Extract the (X, Y) coordinate from the center of the cell holding the provided text.  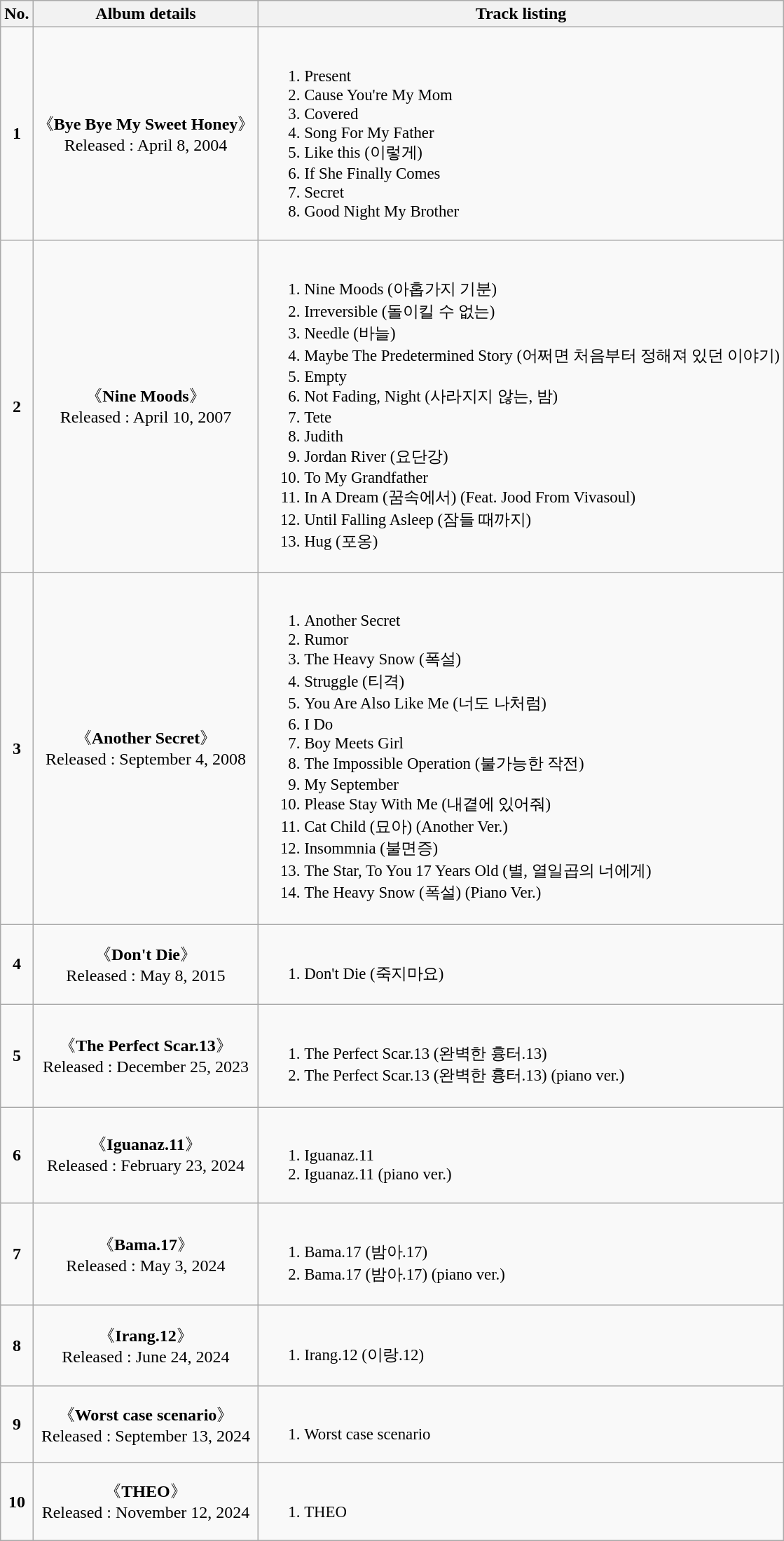
《Nine Moods》Released : April 10, 2007 (146, 406)
《Another Secret》Released : September 4, 2008 (146, 748)
2 (17, 406)
Bama.17 (밤아.17)Bama.17 (밤아.17) (piano ver.) (521, 1254)
3 (17, 748)
PresentCause You're My MomCoveredSong For My FatherLike this (이렇게)If She Finally ComesSecretGood Night My Brother (521, 134)
9 (17, 1425)
Worst case scenario (521, 1425)
《THEO》 Released : November 12, 2024 (146, 1502)
Don't Die (죽지마요) (521, 964)
Album details (146, 14)
Track listing (521, 14)
《Don't Die》Released : May 8, 2015 (146, 964)
8 (17, 1345)
7 (17, 1254)
6 (17, 1155)
THEO (521, 1502)
《Iguanaz.11》 Released : February 23, 2024 (146, 1155)
4 (17, 964)
10 (17, 1502)
No. (17, 14)
Irang.12 (이랑.12) (521, 1345)
《Bye Bye My Sweet Honey》Released : April 8, 2004 (146, 134)
《The Perfect Scar.13》 Released : December 25, 2023 (146, 1055)
5 (17, 1055)
《Irang.12》 Released : June 24, 2024 (146, 1345)
1 (17, 134)
《Worst case scenario》 Released : September 13, 2024 (146, 1425)
《Bama.17》 Released : May 3, 2024 (146, 1254)
The Perfect Scar.13 (완벽한 흉터.13)The Perfect Scar.13 (완벽한 흉터.13) (piano ver.) (521, 1055)
Iguanaz.11Iguanaz.11 (piano ver.) (521, 1155)
